Capture the cell that displays the provided text and extract its (x, y) central coordinate. 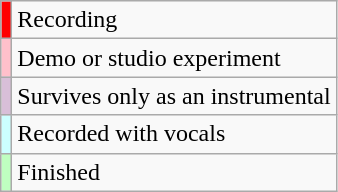
Survives only as an instrumental (174, 96)
Demo or studio experiment (174, 58)
Recording (174, 20)
Recorded with vocals (174, 134)
Finished (174, 172)
